For the text-containing cell, return its midpoint in (X, Y) coordinate format. 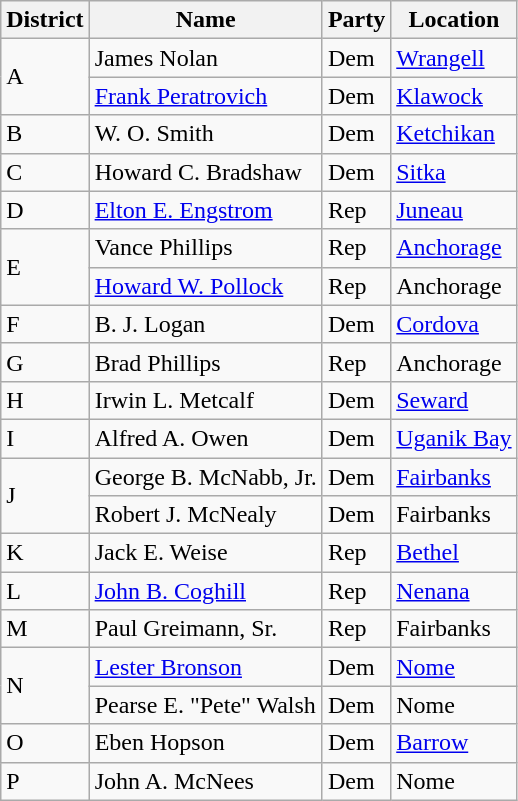
Alfred A. Owen (206, 438)
M (45, 629)
Brad Phillips (206, 362)
Eben Hopson (206, 743)
N (45, 686)
Irwin L. Metcalf (206, 400)
Name (206, 20)
Pearse E. "Pete" Walsh (206, 705)
O (45, 743)
Barrow (454, 743)
J (45, 496)
Klawock (454, 96)
Ketchikan (454, 134)
B. J. Logan (206, 324)
George B. McNabb, Jr. (206, 477)
Elton E. Engstrom (206, 210)
Vance Phillips (206, 248)
H (45, 400)
Nenana (454, 591)
G (45, 362)
Howard C. Bradshaw (206, 172)
A (45, 77)
L (45, 591)
John B. Coghill (206, 591)
B (45, 134)
Paul Greimann, Sr. (206, 629)
I (45, 438)
Jack E. Weise (206, 553)
Sitka (454, 172)
Cordova (454, 324)
P (45, 781)
Party (356, 20)
D (45, 210)
Location (454, 20)
Frank Peratrovich (206, 96)
C (45, 172)
F (45, 324)
James Nolan (206, 58)
Robert J. McNealy (206, 515)
Lester Bronson (206, 667)
Wrangell (454, 58)
Howard W. Pollock (206, 286)
District (45, 20)
Uganik Bay (454, 438)
E (45, 267)
John A. McNees (206, 781)
W. O. Smith (206, 134)
Juneau (454, 210)
Bethel (454, 553)
K (45, 553)
Seward (454, 400)
